Search for the cell housing the specified text and yield its [X, Y] center coordinate. 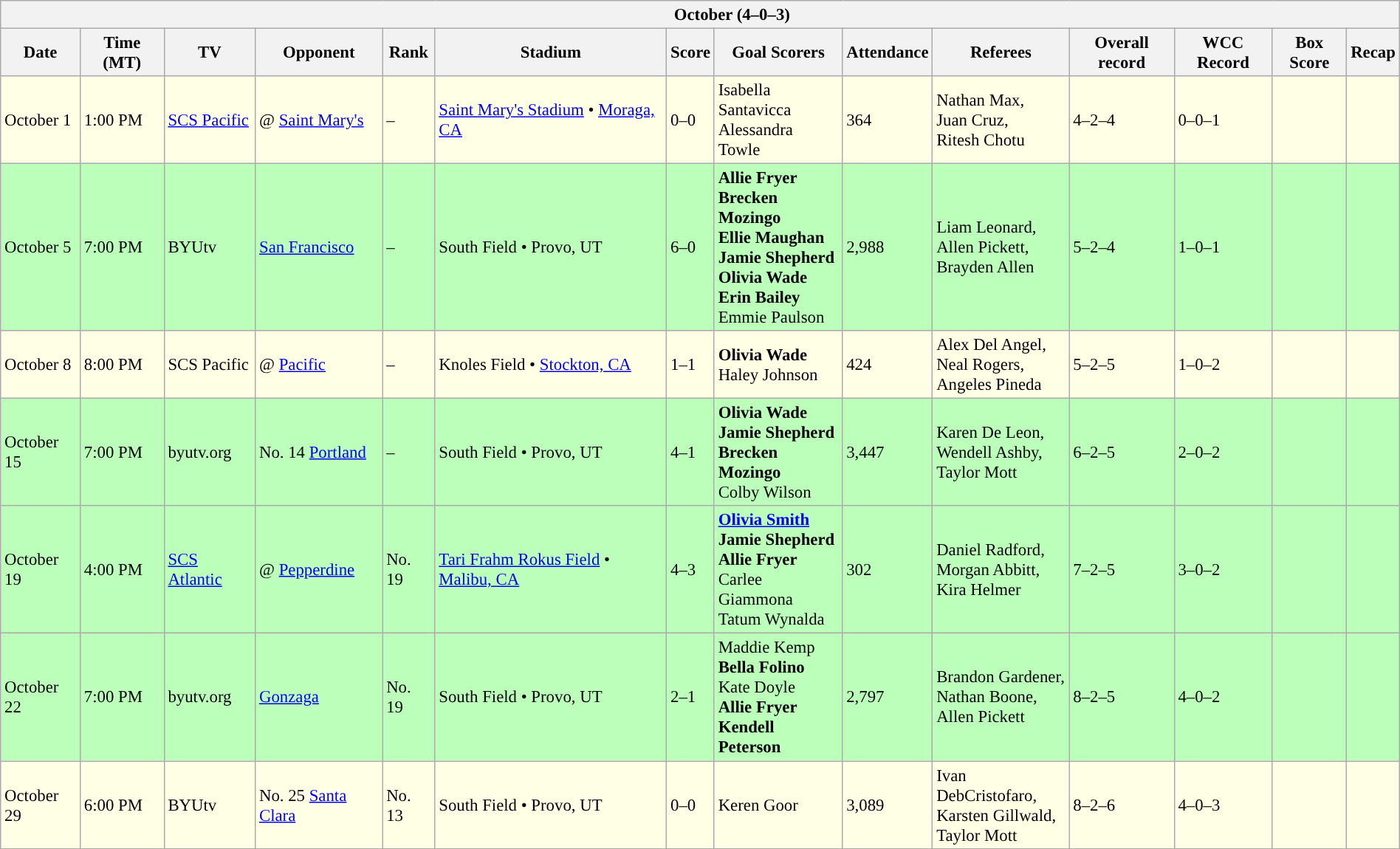
4–2–4 [1122, 120]
6–2–5 [1122, 453]
Rank [409, 52]
@ Pepperdine [319, 570]
Liam Leonard, Allen Pickett, Brayden Allen [1001, 248]
6:00 PM [122, 805]
Attendance [888, 52]
No. 13 [409, 805]
No. 14 Portland [319, 453]
October 29 [41, 805]
Maddie Kemp Bella Folino Kate Doyle Allie Fryer Kendell Peterson [778, 697]
1–0–2 [1223, 365]
Olivia Wade Haley Johnson [778, 365]
302 [888, 570]
October 19 [41, 570]
October 1 [41, 120]
Olivia Wade Jamie Shepherd Brecken Mozingo Colby Wilson [778, 453]
8:00 PM [122, 365]
Date [41, 52]
Olivia Smith Jamie Shepherd Allie Fryer Carlee Giammona Tatum Wynalda [778, 570]
San Francisco [319, 248]
Goal Scorers [778, 52]
5–2–4 [1122, 248]
0–0–1 [1223, 120]
7–2–5 [1122, 570]
TV [210, 52]
Ivan DebCristofaro, Karsten Gillwald, Taylor Mott [1001, 805]
3–0–2 [1223, 570]
4–3 [691, 570]
3,089 [888, 805]
Gonzaga [319, 697]
4–1 [691, 453]
6–0 [691, 248]
@ Saint Mary's [319, 120]
Karen De Leon, Wendell Ashby, Taylor Mott [1001, 453]
Recap [1373, 52]
Brandon Gardener, Nathan Boone, Allen Pickett [1001, 697]
Box Score [1310, 52]
SCS Atlantic [210, 570]
No. 25 Santa Clara [319, 805]
1:00 PM [122, 120]
Keren Goor [778, 805]
Allie Fryer Brecken Mozingo Ellie Maughan Jamie Shepherd Olivia Wade Erin Bailey Emmie Paulson [778, 248]
October 8 [41, 365]
1–1 [691, 365]
424 [888, 365]
October 15 [41, 453]
Score [691, 52]
2–0–2 [1223, 453]
October 22 [41, 697]
364 [888, 120]
5–2–5 [1122, 365]
Alex Del Angel, Neal Rogers, Angeles Pineda [1001, 365]
2,797 [888, 697]
Isabella Santavicca Alessandra Towle [778, 120]
Daniel Radford, Morgan Abbitt, Kira Helmer [1001, 570]
3,447 [888, 453]
Saint Mary's Stadium • Moraga, CA [551, 120]
Tari Frahm Rokus Field • Malibu, CA [551, 570]
4–0–3 [1223, 805]
Stadium [551, 52]
October (4–0–3) [700, 15]
8–2–5 [1122, 697]
Nathan Max, Juan Cruz, Ritesh Chotu [1001, 120]
8–2–6 [1122, 805]
2,988 [888, 248]
Opponent [319, 52]
Overall record [1122, 52]
1–0–1 [1223, 248]
Knoles Field • Stockton, CA [551, 365]
4–0–2 [1223, 697]
@ Pacific [319, 365]
2–1 [691, 697]
Time (MT) [122, 52]
WCC Record [1223, 52]
Referees [1001, 52]
4:00 PM [122, 570]
October 5 [41, 248]
